Identify which cell holds the provided text, then report its (x, y) central coordinate. 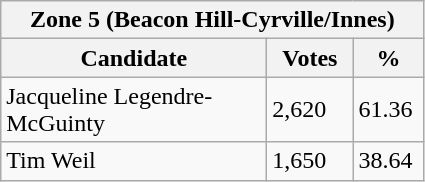
Zone 5 (Beacon Hill-Cyrville/Innes) (212, 20)
Candidate (134, 58)
1,650 (310, 161)
38.64 (388, 161)
Tim Weil (134, 161)
61.36 (388, 110)
% (388, 58)
Votes (310, 58)
Jacqueline Legendre-McGuinty (134, 110)
2,620 (310, 110)
